Capture the cell that displays the provided text and extract its (x, y) central coordinate. 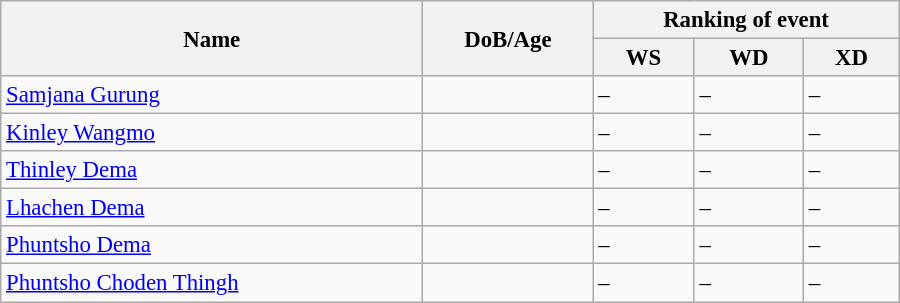
Kinley Wangmo (212, 133)
XD (852, 58)
Phuntsho Choden Thingh (212, 283)
WS (644, 58)
Name (212, 38)
Phuntsho Dema (212, 245)
WD (748, 58)
Samjana Gurung (212, 95)
Thinley Dema (212, 170)
Lhachen Dema (212, 208)
Ranking of event (746, 20)
DoB/Age (508, 38)
